For the text-containing cell, return its midpoint in (X, Y) coordinate format. 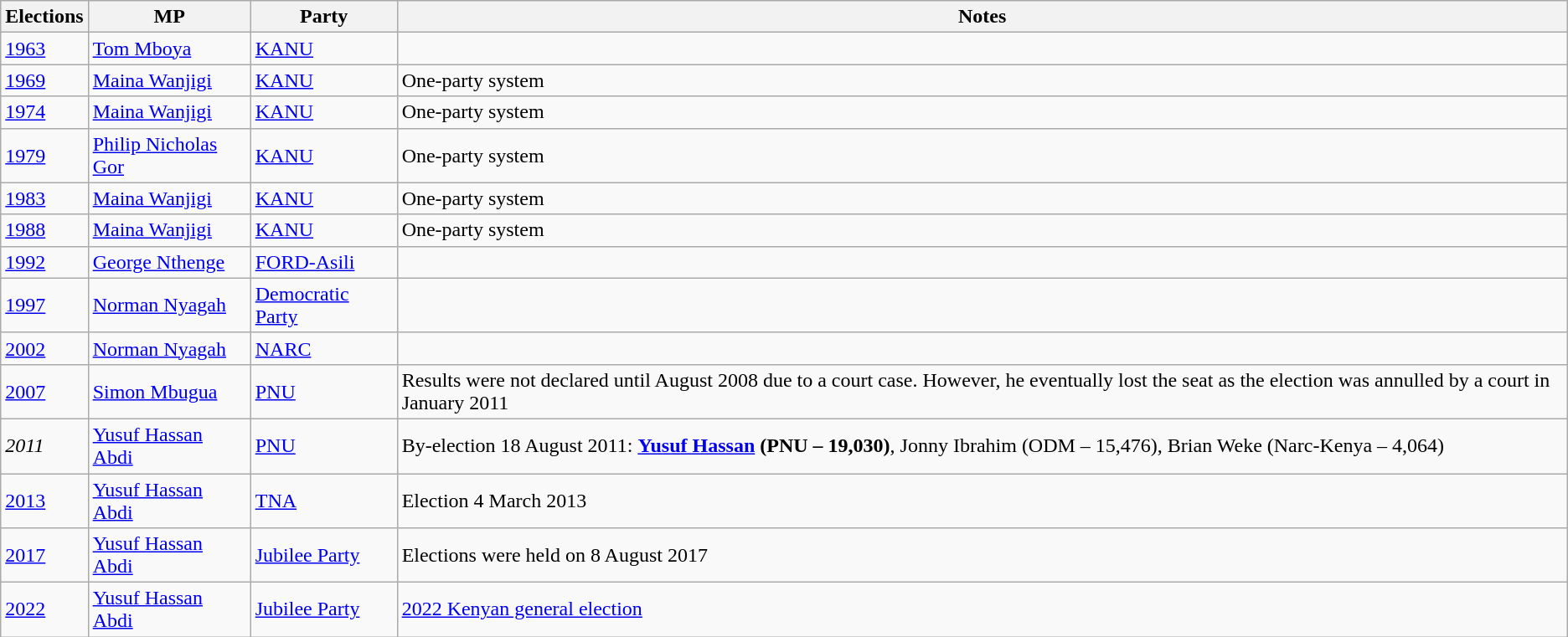
By-election 18 August 2011: Yusuf Hassan (PNU – 19,030), Jonny Ibrahim (ODM – 15,476), Brian Weke (Narc-Kenya – 4,064) (982, 445)
Democratic Party (323, 305)
TNA (323, 501)
FORD-Asili (323, 262)
1997 (44, 305)
2002 (44, 348)
2011 (44, 445)
1983 (44, 198)
Election 4 March 2013 (982, 501)
1988 (44, 230)
1979 (44, 156)
MP (169, 17)
George Nthenge (169, 262)
2022 Kenyan general election (982, 609)
Philip Nicholas Gor (169, 156)
Tom Mboya (169, 49)
2007 (44, 392)
2013 (44, 501)
1969 (44, 80)
NARC (323, 348)
Party (323, 17)
Elections were held on 8 August 2017 (982, 556)
2022 (44, 609)
2017 (44, 556)
Simon Mbugua (169, 392)
Elections (44, 17)
1974 (44, 112)
1963 (44, 49)
1992 (44, 262)
Notes (982, 17)
